Output the (x, y) coordinate of the center of the cell containing the given text.  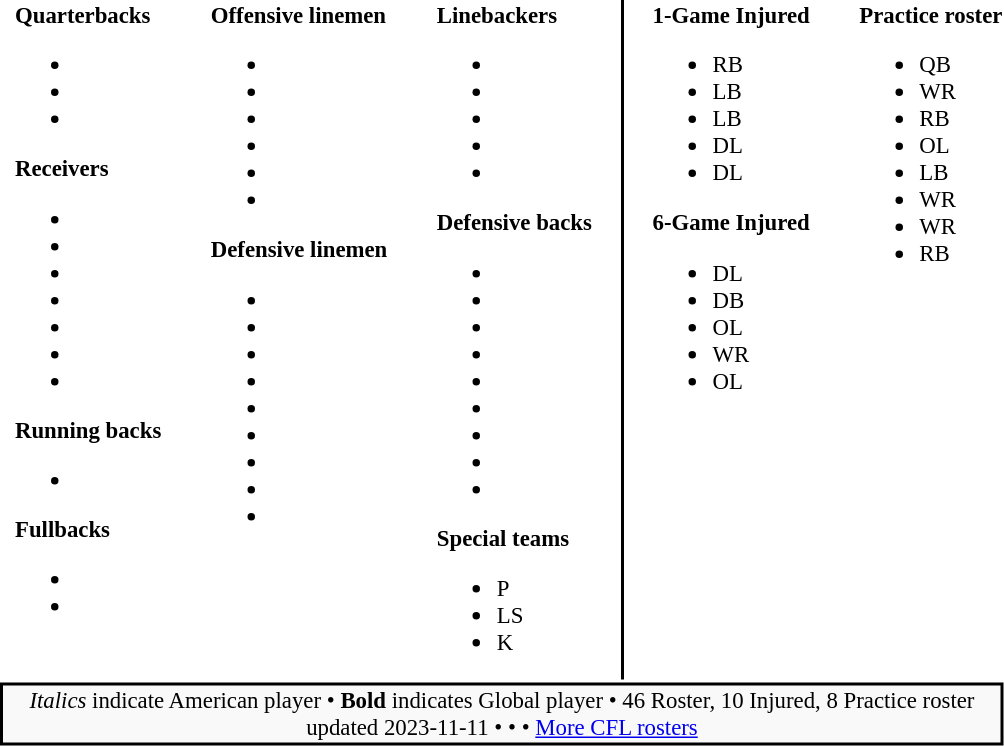
LinebackersDefensive backsSpecial teams P LS K (514, 340)
Offensive linemenDefensive linemen (299, 340)
QuarterbacksReceiversRunning backsFullbacks (88, 340)
Italics indicate American player • Bold indicates Global player • 46 Roster, 10 Injured, 8 Practice roster updated 2023-11-11 • • • More CFL rosters (502, 714)
1-Game Injured RB LB LB DL DL6-Game Injured DL DB OL WR OL (731, 340)
Practice roster QB WR RB OL LB WR WR RB (931, 340)
